For the text-containing cell, return its midpoint in (X, Y) coordinate format. 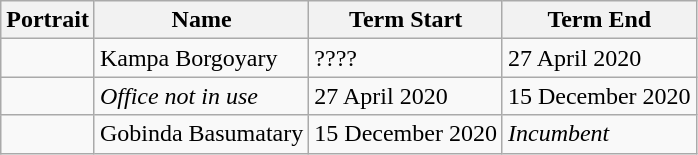
Office not in use (201, 96)
Incumbent (599, 134)
Term Start (406, 20)
Name (201, 20)
Kampa Borgoyary (201, 58)
Gobinda Basumatary (201, 134)
Term End (599, 20)
Portrait (48, 20)
???? (406, 58)
